Capture the cell that displays the provided text and extract its (X, Y) central coordinate. 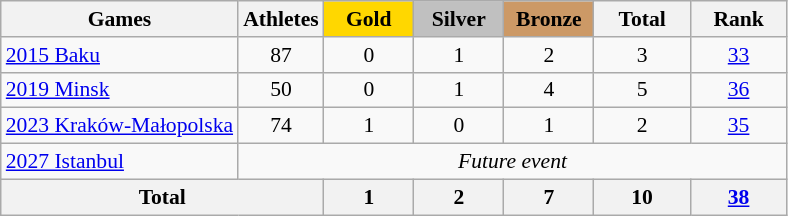
74 (281, 126)
10 (642, 197)
2027 Istanbul (120, 162)
38 (738, 197)
Bronze (549, 19)
2023 Kraków-Małopolska (120, 126)
2015 Baku (120, 55)
Rank (738, 19)
Silver (459, 19)
87 (281, 55)
Athletes (281, 19)
50 (281, 90)
Gold (369, 19)
Future event (512, 162)
2019 Minsk (120, 90)
33 (738, 55)
36 (738, 90)
5 (642, 90)
Games (120, 19)
4 (549, 90)
35 (738, 126)
7 (549, 197)
3 (642, 55)
